Output the [X, Y] coordinate of the center of the cell containing the given text.  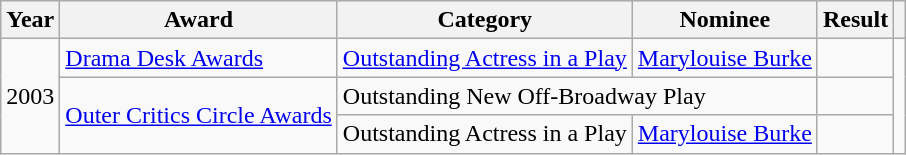
Category [484, 20]
2003 [30, 96]
Award [198, 20]
Result [855, 20]
Year [30, 20]
Outer Critics Circle Awards [198, 115]
Drama Desk Awards [198, 58]
Nominee [724, 20]
Outstanding New Off-Broadway Play [577, 96]
